Determine the [X, Y] coordinate at the center of the cell enclosing the given text.  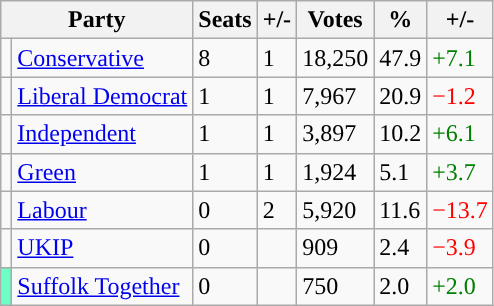
+3.7 [460, 172]
Conservative [102, 58]
−3.9 [460, 248]
750 [336, 286]
47.9 [400, 58]
5,920 [336, 210]
10.2 [400, 134]
UKIP [102, 248]
Suffolk Together [102, 286]
5.1 [400, 172]
Liberal Democrat [102, 96]
2.4 [400, 248]
Green [102, 172]
Labour [102, 210]
+2.0 [460, 286]
3,897 [336, 134]
8 [225, 58]
−13.7 [460, 210]
18,250 [336, 58]
7,967 [336, 96]
11.6 [400, 210]
Party [97, 20]
909 [336, 248]
Votes [336, 20]
Seats [225, 20]
2.0 [400, 286]
20.9 [400, 96]
Independent [102, 134]
% [400, 20]
−1.2 [460, 96]
+7.1 [460, 58]
+6.1 [460, 134]
1,924 [336, 172]
2 [276, 210]
